Pinpoint the cell where the given text exists, returning its (x, y) midpoint coordinate. 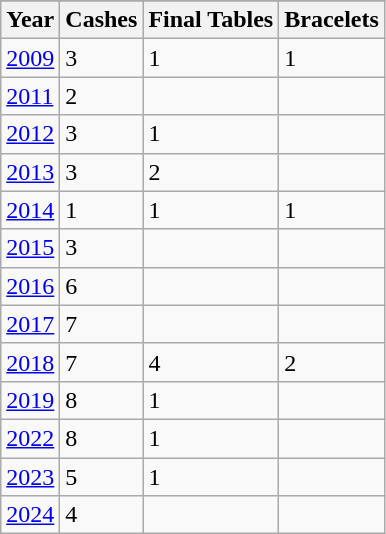
6 (102, 286)
2022 (30, 438)
2013 (30, 172)
Bracelets (332, 20)
2012 (30, 134)
2016 (30, 286)
Final Tables (211, 20)
2017 (30, 324)
Year (30, 20)
2019 (30, 400)
2015 (30, 248)
2009 (30, 58)
2023 (30, 477)
2011 (30, 96)
Cashes (102, 20)
2014 (30, 210)
2024 (30, 515)
5 (102, 477)
2018 (30, 362)
